Pinpoint the cell where the given text exists, returning its [X, Y] midpoint coordinate. 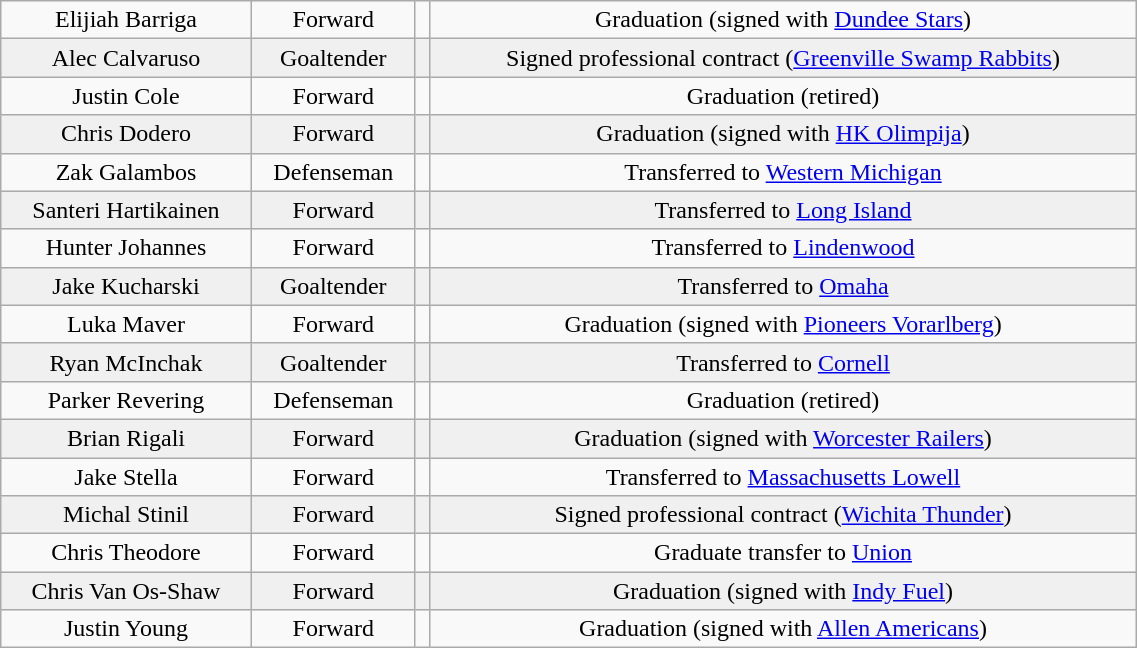
Michal Stinil [126, 515]
Elijiah Barriga [126, 20]
Signed professional contract (Greenville Swamp Rabbits) [783, 58]
Transferred to Massachusetts Lowell [783, 477]
Brian Rigali [126, 438]
Chris Van Os-Shaw [126, 591]
Transferred to Cornell [783, 362]
Justin Young [126, 629]
Santeri Hartikainen [126, 210]
Transferred to Lindenwood [783, 248]
Luka Maver [126, 324]
Graduation (signed with Dundee Stars) [783, 20]
Justin Cole [126, 96]
Alec Calvaruso [126, 58]
Graduation (signed with Indy Fuel) [783, 591]
Zak Galambos [126, 172]
Graduation (signed with Allen Americans) [783, 629]
Parker Revering [126, 400]
Jake Kucharski [126, 286]
Graduation (signed with HK Olimpija) [783, 134]
Chris Dodero [126, 134]
Graduation (signed with Worcester Railers) [783, 438]
Ryan McInchak [126, 362]
Transferred to Western Michigan [783, 172]
Hunter Johannes [126, 248]
Transferred to Omaha [783, 286]
Jake Stella [126, 477]
Signed professional contract (Wichita Thunder) [783, 515]
Graduation (signed with Pioneers Vorarlberg) [783, 324]
Graduate transfer to Union [783, 553]
Chris Theodore [126, 553]
Transferred to Long Island [783, 210]
